From the cell containing the given text, extract its center point as [X, Y] coordinate. 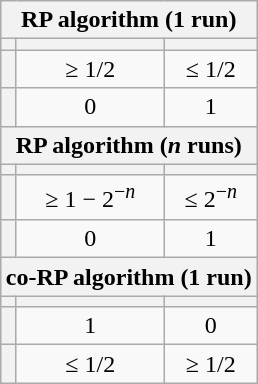
RP algorithm (1 run) [128, 20]
RP algorithm (n runs) [128, 145]
≤ 2−n [210, 198]
≥ 1 − 2−n [90, 198]
co-RP algorithm (1 run) [128, 277]
